Output the [X, Y] coordinate of the center of the cell containing the given text.  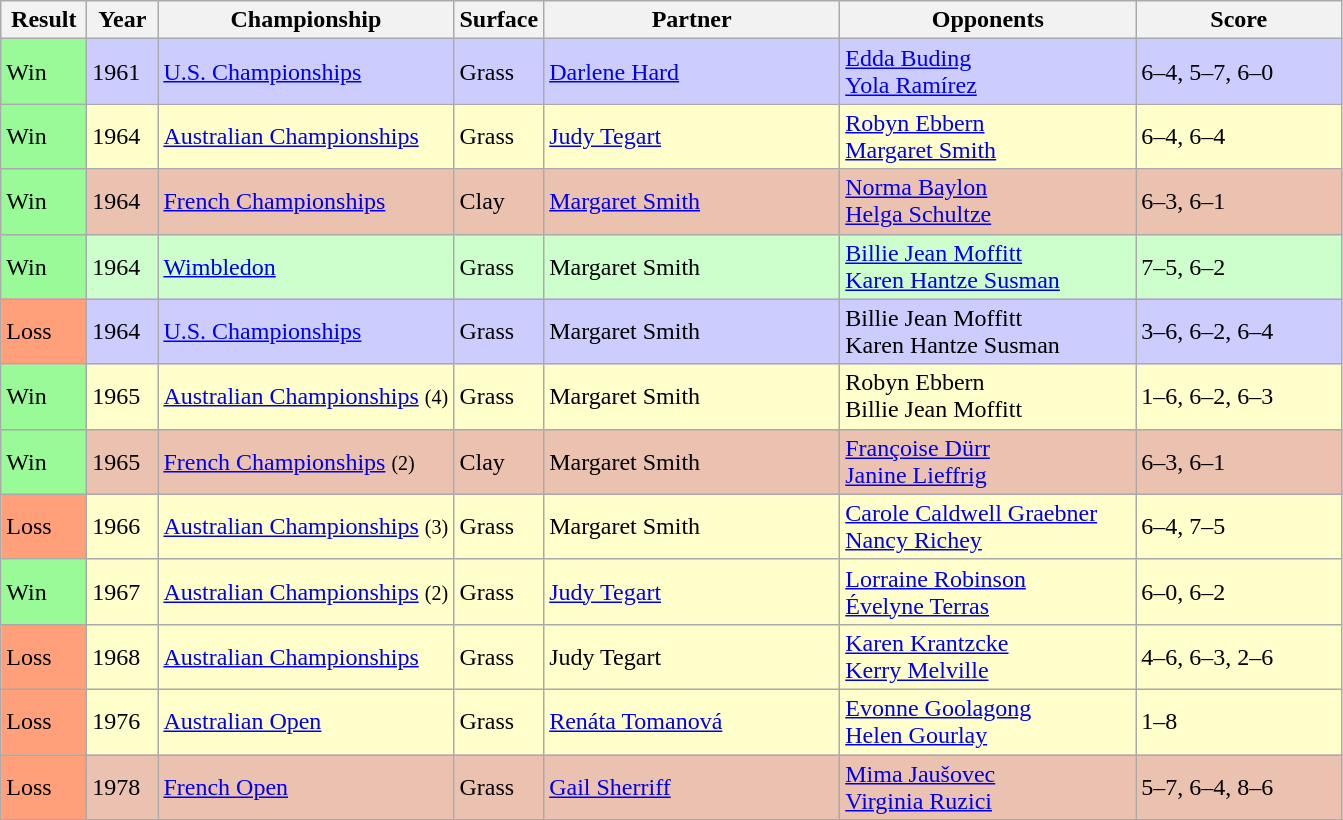
Françoise Dürr Janine Lieffrig [988, 462]
Lorraine Robinson Évelyne Terras [988, 592]
Australian Championships (2) [306, 592]
7–5, 6–2 [1239, 266]
Result [44, 20]
Evonne Goolagong Helen Gourlay [988, 722]
Edda Buding Yola Ramírez [988, 72]
6–0, 6–2 [1239, 592]
Score [1239, 20]
1976 [122, 722]
Wimbledon [306, 266]
Partner [692, 20]
Championship [306, 20]
5–7, 6–4, 8–6 [1239, 786]
Robyn Ebbern Billie Jean Moffitt [988, 396]
Australian Open [306, 722]
Australian Championships (4) [306, 396]
Year [122, 20]
1–6, 6–2, 6–3 [1239, 396]
1–8 [1239, 722]
Robyn Ebbern Margaret Smith [988, 136]
3–6, 6–2, 6–4 [1239, 332]
French Championships [306, 202]
Gail Sherriff [692, 786]
1968 [122, 656]
6–4, 7–5 [1239, 526]
Darlene Hard [692, 72]
4–6, 6–3, 2–6 [1239, 656]
Opponents [988, 20]
1966 [122, 526]
Mima Jaušovec Virginia Ruzici [988, 786]
6–4, 6–4 [1239, 136]
6–4, 5–7, 6–0 [1239, 72]
French Open [306, 786]
1978 [122, 786]
Renáta Tomanová [692, 722]
Karen Krantzcke Kerry Melville [988, 656]
1967 [122, 592]
Norma Baylon Helga Schultze [988, 202]
Carole Caldwell Graebner Nancy Richey [988, 526]
French Championships (2) [306, 462]
Australian Championships (3) [306, 526]
Surface [499, 20]
1961 [122, 72]
